Identify which cell holds the provided text, then report its [x, y] central coordinate. 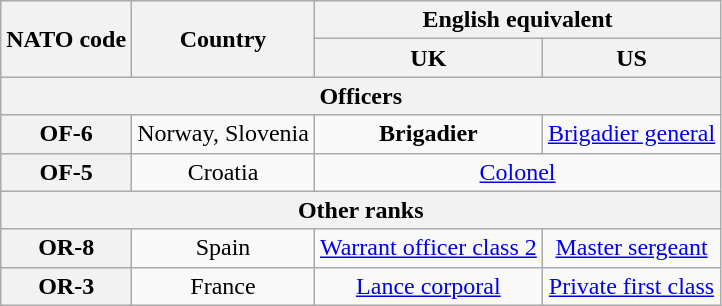
NATO code [66, 39]
English equivalent [517, 20]
Croatia [224, 172]
OR-3 [66, 286]
Country [224, 39]
OF-6 [66, 134]
OR-8 [66, 248]
UK [428, 58]
Brigadier [428, 134]
OF-5 [66, 172]
Officers [361, 96]
Other ranks [361, 210]
Colonel [517, 172]
Spain [224, 248]
Norway, Slovenia [224, 134]
US [631, 58]
Brigadier general [631, 134]
Master sergeant [631, 248]
Warrant officer class 2 [428, 248]
France [224, 286]
Private first class [631, 286]
Lance corporal [428, 286]
